Scan for the cell matching the given text and deliver its (X, Y) coordinate at center. 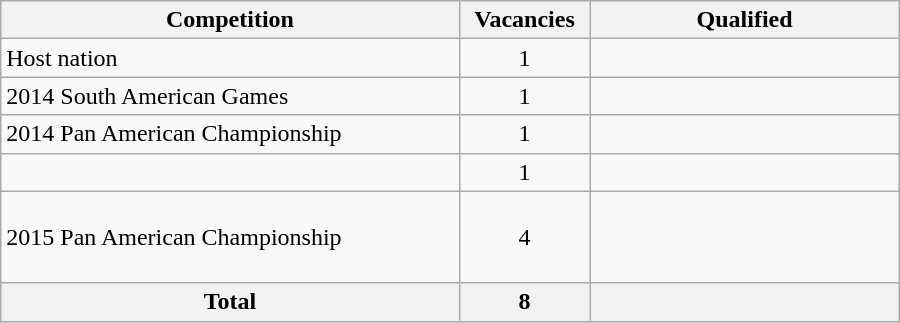
4 (524, 237)
8 (524, 302)
Competition (230, 20)
Host nation (230, 58)
2014 Pan American Championship (230, 134)
Vacancies (524, 20)
Qualified (744, 20)
2015 Pan American Championship (230, 237)
2014 South American Games (230, 96)
Total (230, 302)
